Pinpoint the cell where the given text exists, returning its (x, y) midpoint coordinate. 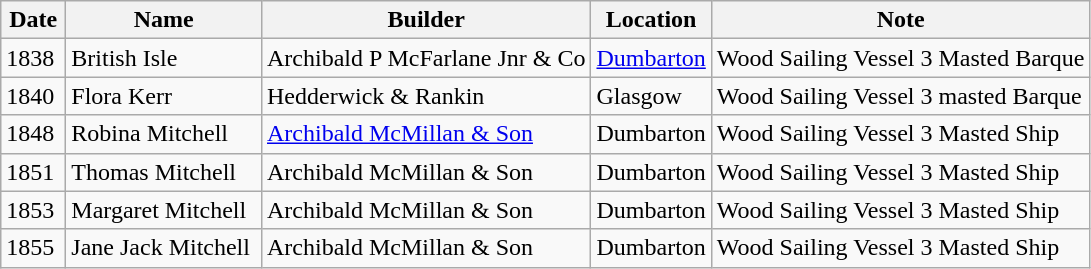
Archibald P McFarlane Jnr & Co (426, 58)
Glasgow (651, 96)
British Isle (164, 58)
Location (651, 20)
Flora Kerr (164, 96)
Wood Sailing Vessel 3 Masted Barque (900, 58)
1838 (34, 58)
Date (34, 20)
Thomas Mitchell (164, 172)
1855 (34, 248)
Wood Sailing Vessel 3 masted Barque (900, 96)
1851 (34, 172)
1853 (34, 210)
Robina Mitchell (164, 134)
Jane Jack Mitchell (164, 248)
1848 (34, 134)
Hedderwick & Rankin (426, 96)
Margaret Mitchell (164, 210)
Builder (426, 20)
Note (900, 20)
Name (164, 20)
1840 (34, 96)
